Provide the [X, Y] coordinate of the cell's center where the given text is located.  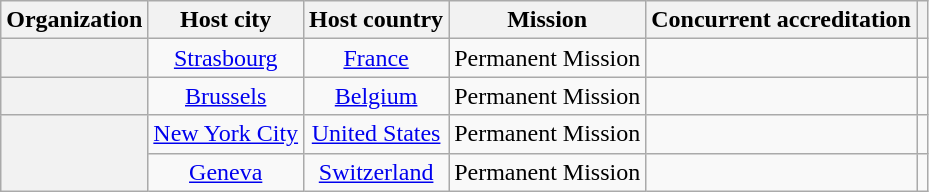
Switzerland [376, 172]
United States [376, 134]
France [376, 58]
Mission [548, 20]
Host country [376, 20]
New York City [226, 134]
Concurrent accreditation [782, 20]
Strasbourg [226, 58]
Organization [74, 20]
Belgium [376, 96]
Geneva [226, 172]
Host city [226, 20]
Brussels [226, 96]
